Extract the [X, Y] coordinate from the center of the cell holding the provided text.  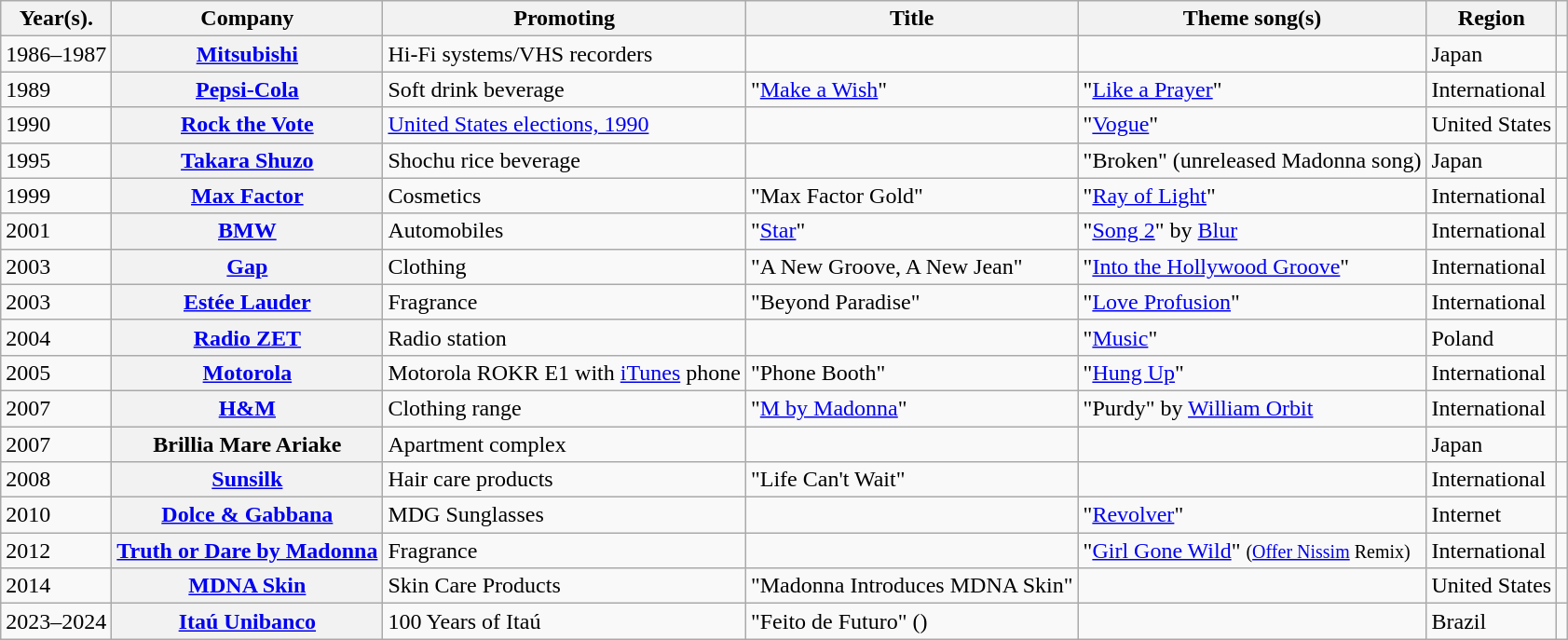
1999 [56, 196]
Cosmetics [565, 196]
MDG Sunglasses [565, 515]
2012 [56, 551]
"Phone Booth" [911, 373]
Pepsi-Cola [248, 89]
United States elections, 1990 [565, 125]
"Girl Gone Wild" (Offer Nissim Remix) [1252, 551]
Truth or Dare by Madonna [248, 551]
2008 [56, 480]
BMW [248, 231]
"Song 2" by Blur [1252, 231]
Hi-Fi systems/VHS recorders [565, 54]
Shochu rice beverage [565, 160]
1986–1987 [56, 54]
"Max Factor Gold" [911, 196]
2014 [56, 586]
Rock the Vote [248, 125]
2023–2024 [56, 621]
"Vogue" [1252, 125]
Skin Care Products [565, 586]
2010 [56, 515]
"Ray of Light" [1252, 196]
Year(s). [56, 19]
"M by Madonna" [911, 408]
2004 [56, 337]
Title [911, 19]
"Beyond Paradise" [911, 302]
Itaú Unibanco [248, 621]
Poland [1492, 337]
Soft drink beverage [565, 89]
"Star" [911, 231]
"Into the Hollywood Groove" [1252, 266]
Apartment complex [565, 444]
Motorola [248, 373]
Region [1492, 19]
Gap [248, 266]
Promoting [565, 19]
"Revolver" [1252, 515]
Hair care products [565, 480]
"Love Profusion" [1252, 302]
"Like a Prayer" [1252, 89]
H&M [248, 408]
"Broken" (unreleased Madonna song) [1252, 160]
Takara Shuzo [248, 160]
"A New Groove, A New Jean" [911, 266]
Dolce & Gabbana [248, 515]
Automobiles [565, 231]
"Life Can't Wait" [911, 480]
1989 [56, 89]
"Music" [1252, 337]
Internet [1492, 515]
Brazil [1492, 621]
Company [248, 19]
1990 [56, 125]
1995 [56, 160]
Mitsubishi [248, 54]
2005 [56, 373]
Theme song(s) [1252, 19]
Brillia Mare Ariake [248, 444]
100 Years of Itaú [565, 621]
Clothing range [565, 408]
"Make a Wish" [911, 89]
Estée Lauder [248, 302]
Clothing [565, 266]
Radio station [565, 337]
Max Factor [248, 196]
2001 [56, 231]
Motorola ROKR E1 with iTunes phone [565, 373]
MDNA Skin [248, 586]
"Purdy" by William Orbit [1252, 408]
Radio ZET [248, 337]
"Feito de Futuro" () [911, 621]
"Hung Up" [1252, 373]
Sunsilk [248, 480]
"Madonna Introduces MDNA Skin" [911, 586]
